Find where the given text appears and provide that cell's center as [x, y] coordinate. 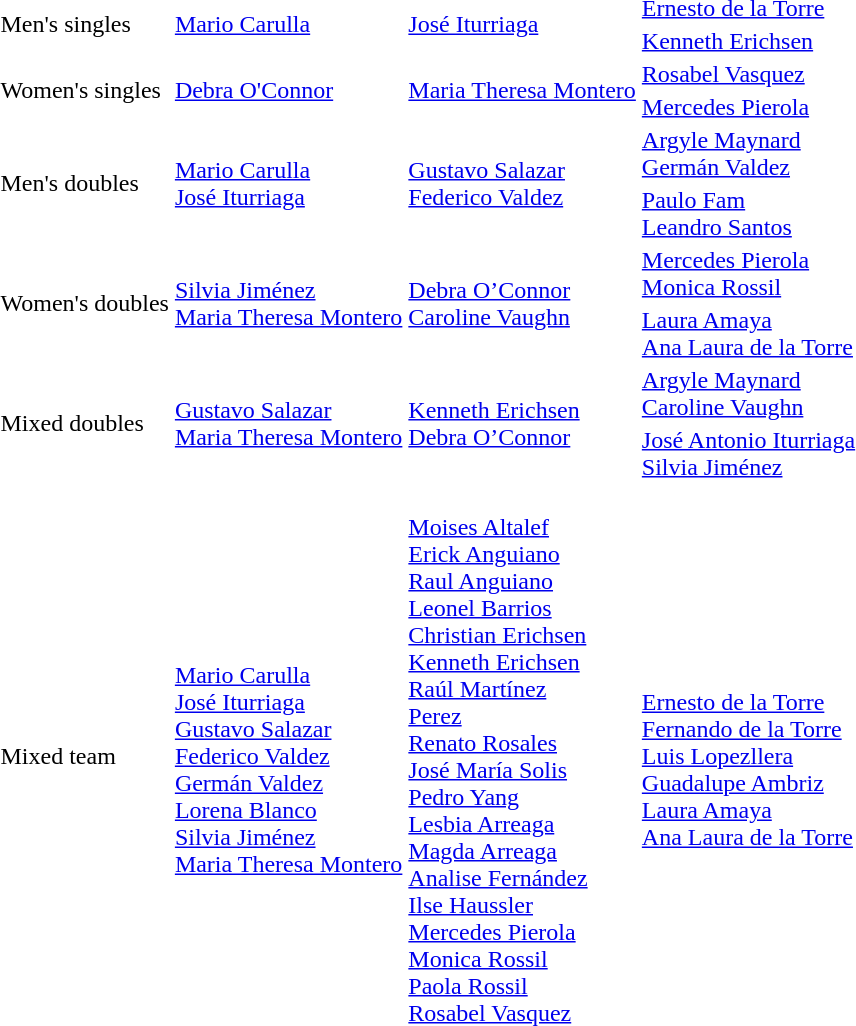
Debra O'Connor [288, 90]
Kenneth Erichsen [748, 41]
José Antonio Iturriaga Silvia Jiménez [748, 454]
Gustavo Salazar Maria Theresa Montero [288, 424]
Silvia Jiménez Maria Theresa Montero [288, 304]
Argyle Maynard Caroline Vaughn [748, 394]
Gustavo Salazar Federico Valdez [522, 184]
Paulo Fam Leandro Santos [748, 214]
Argyle Maynard Germán Valdez [748, 154]
Debra O’Connor Caroline Vaughn [522, 304]
Maria Theresa Montero [522, 90]
Kenneth Erichsen Debra O’Connor [522, 424]
Laura Amaya Ana Laura de la Torre [748, 334]
Mario Carulla José Iturriaga [288, 184]
Mercedes Pierola Monica Rossil [748, 274]
Rosabel Vasquez [748, 74]
Mercedes Pierola [748, 107]
